Extract the [x, y] coordinate from the center of the cell holding the provided text.  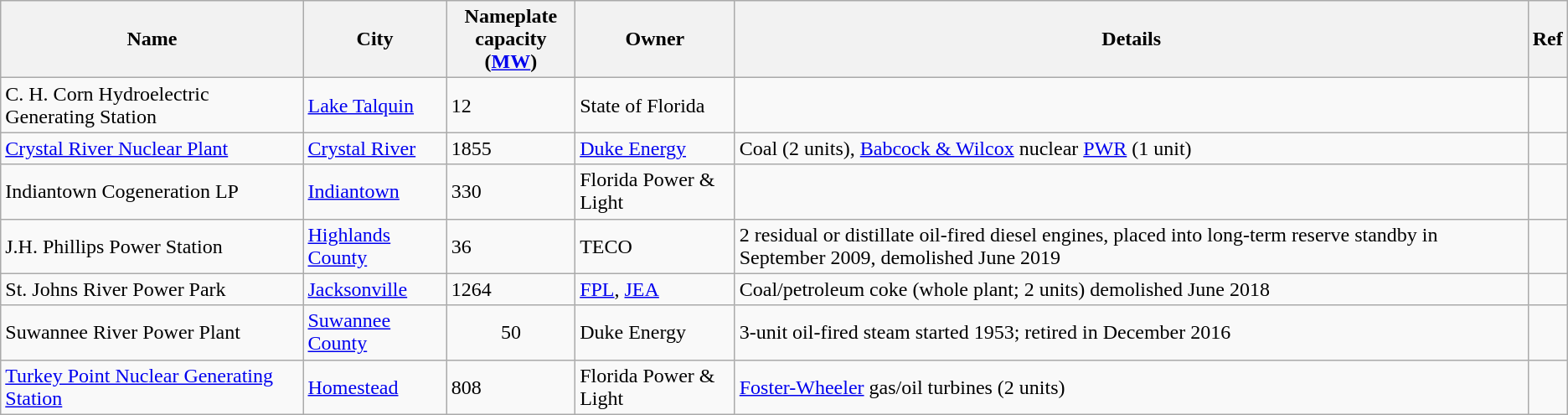
J.H. Phillips Power Station [152, 246]
City [375, 39]
State of Florida [655, 106]
2 residual or distillate oil-fired diesel engines, placed into long-term reserve standby in September 2009, demolished June 2019 [1131, 246]
TECO [655, 246]
330 [511, 191]
Homestead [375, 387]
Suwannee River Power Plant [152, 332]
Crystal River Nuclear Plant [152, 148]
Jacksonville [375, 289]
Highlands County [375, 246]
Indiantown [375, 191]
Suwannee County [375, 332]
Details [1131, 39]
Turkey Point Nuclear Generating Station [152, 387]
36 [511, 246]
FPL, JEA [655, 289]
Ref [1548, 39]
3-unit oil-fired steam started 1953; retired in December 2016 [1131, 332]
C. H. Corn Hydroelectric Generating Station [152, 106]
Lake Talquin [375, 106]
Indiantown Cogeneration LP [152, 191]
Owner [655, 39]
Coal (2 units), Babcock & Wilcox nuclear PWR (1 unit) [1131, 148]
Crystal River [375, 148]
Nameplatecapacity (MW) [511, 39]
Foster-Wheeler gas/oil turbines (2 units) [1131, 387]
St. Johns River Power Park [152, 289]
1264 [511, 289]
50 [511, 332]
808 [511, 387]
12 [511, 106]
1855 [511, 148]
Name [152, 39]
Coal/petroleum coke (whole plant; 2 units) demolished June 2018 [1131, 289]
